Extract the (X, Y) coordinate from the center of the cell holding the provided text.  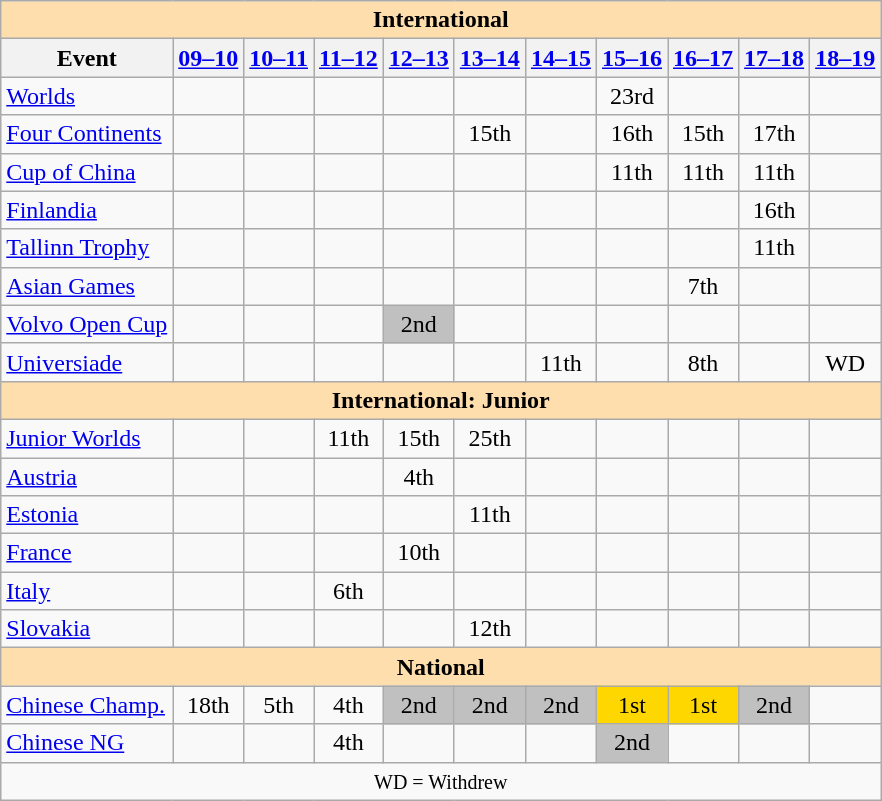
France (87, 553)
25th (490, 438)
5th (279, 705)
Junior Worlds (87, 438)
Slovakia (87, 629)
International: Junior (441, 400)
17–18 (774, 58)
Chinese Champ. (87, 705)
Austria (87, 477)
8th (704, 362)
15–16 (632, 58)
Chinese NG (87, 743)
Asian Games (87, 286)
17th (774, 134)
Tallinn Trophy (87, 248)
7th (704, 286)
Volvo Open Cup (87, 324)
6th (349, 591)
Cup of China (87, 172)
Universiade (87, 362)
18–19 (846, 58)
12th (490, 629)
Event (87, 58)
18th (208, 705)
10th (418, 553)
23rd (632, 96)
12–13 (418, 58)
Italy (87, 591)
10–11 (279, 58)
National (441, 667)
Estonia (87, 515)
WD = Withdrew (441, 781)
Four Continents (87, 134)
Worlds (87, 96)
Finlandia (87, 210)
13–14 (490, 58)
16–17 (704, 58)
14–15 (560, 58)
WD (846, 362)
11–12 (349, 58)
09–10 (208, 58)
International (441, 20)
